Search for the cell housing the specified text and yield its (x, y) center coordinate. 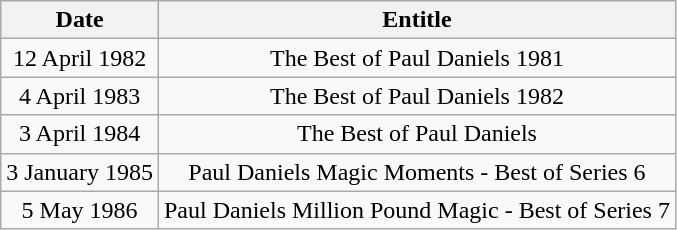
5 May 1986 (80, 210)
4 April 1983 (80, 96)
3 January 1985 (80, 172)
The Best of Paul Daniels 1982 (416, 96)
12 April 1982 (80, 58)
Paul Daniels Million Pound Magic - Best of Series 7 (416, 210)
Entitle (416, 20)
Date (80, 20)
Paul Daniels Magic Moments - Best of Series 6 (416, 172)
The Best of Paul Daniels 1981 (416, 58)
3 April 1984 (80, 134)
The Best of Paul Daniels (416, 134)
